Return (X, Y) of the center of cell containing provided text 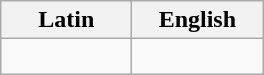
Latin (66, 20)
English (198, 20)
